Scan for the cell matching the given text and deliver its [x, y] coordinate at center. 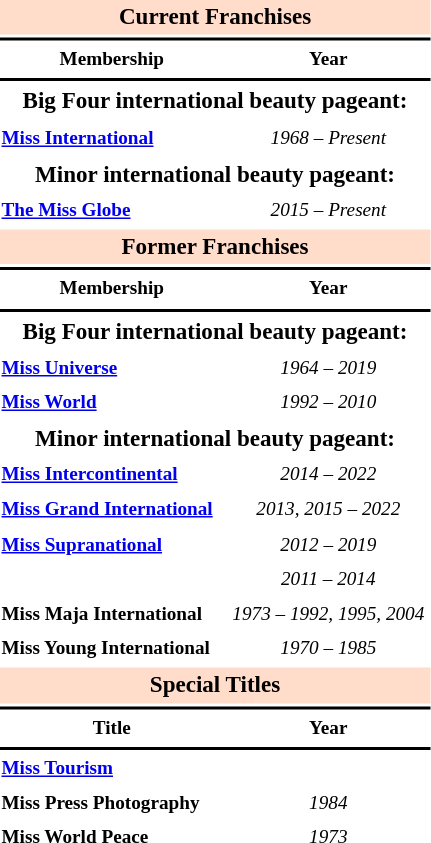
2015 – Present [329, 211]
Title [112, 728]
1964 – 2019 [329, 368]
Miss Supranational [112, 545]
2011 – 2014 [329, 580]
Miss International [112, 138]
Current Franchises [215, 18]
2014 – 2022 [329, 475]
Special Titles [215, 686]
Miss Grand International [112, 510]
The Miss Globe [112, 211]
Miss Intercontinental [112, 475]
Miss Tourism [112, 769]
Miss World [112, 403]
1992 – 2010 [329, 403]
2012 – 2019 [329, 545]
1973 – 1992, 1995, 2004 [329, 614]
Miss Press Photography [112, 803]
1984 [329, 803]
Miss Universe [112, 368]
1968 – Present [329, 138]
2013, 2015 – 2022 [329, 510]
Miss Maja International [112, 614]
Former Franchises [215, 248]
1970 – 1985 [329, 649]
Miss Young International [112, 649]
